Output the [X, Y] coordinate of the center of the cell containing the given text.  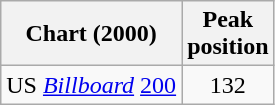
132 [228, 85]
Chart (2000) [92, 34]
Peakposition [228, 34]
US Billboard 200 [92, 85]
